Extract the (X, Y) coordinate from the center of the cell holding the provided text.  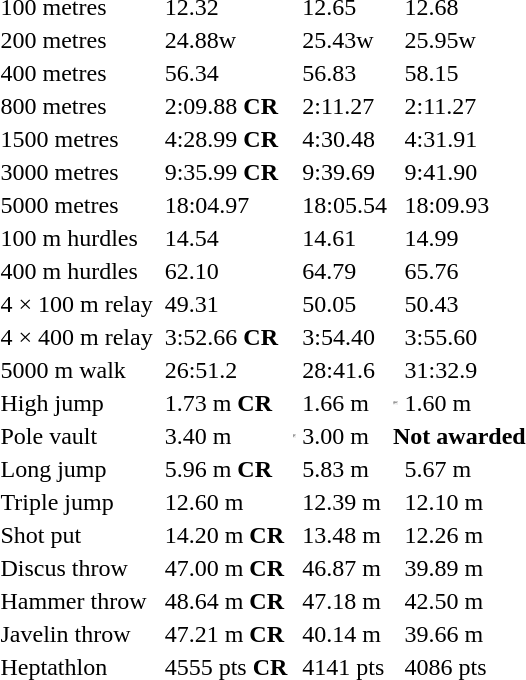
56.34 (226, 73)
47.21 m CR (226, 634)
9:35.99 CR (226, 172)
14.61 (345, 238)
13.48 m (345, 535)
14.54 (226, 238)
12.39 m (345, 502)
12.60 m (226, 502)
14.20 m CR (226, 535)
26:51.2 (226, 370)
47.00 m CR (226, 568)
47.18 m (345, 601)
64.79 (345, 271)
48.64 m CR (226, 601)
28:41.6 (345, 370)
1.73 m CR (226, 403)
49.31 (226, 304)
2:11.27 (345, 106)
50.05 (345, 304)
3:54.40 (345, 337)
56.83 (345, 73)
18:04.97 (226, 205)
3.00 m (345, 436)
5.83 m (345, 469)
46.87 m (345, 568)
25.43w (345, 40)
1.66 m (345, 403)
2:09.88 CR (226, 106)
3:52.66 CR (226, 337)
5.96 m CR (226, 469)
62.10 (226, 271)
4:30.48 (345, 139)
9:39.69 (345, 172)
3.40 m (226, 436)
40.14 m (345, 634)
4:28.99 CR (226, 139)
24.88w (226, 40)
18:05.54 (345, 205)
